Scan for the cell matching the given text and deliver its (X, Y) coordinate at center. 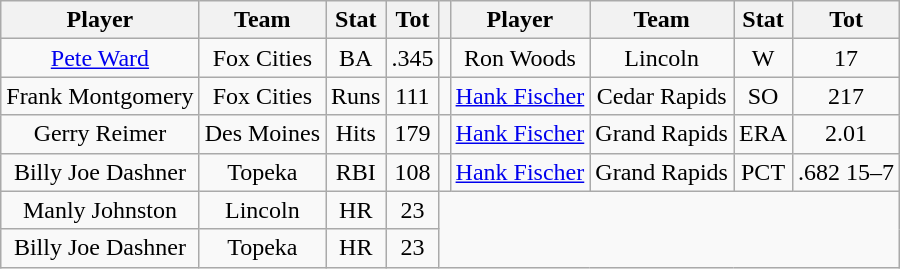
Pete Ward (100, 58)
Des Moines (262, 134)
.345 (412, 58)
Hits (356, 134)
RBI (356, 172)
Runs (356, 96)
17 (846, 58)
179 (412, 134)
Ron Woods (520, 58)
108 (412, 172)
ERA (764, 134)
Manly Johnston (100, 210)
Frank Montgomery (100, 96)
W (764, 58)
Cedar Rapids (662, 96)
Gerry Reimer (100, 134)
SO (764, 96)
217 (846, 96)
.682 15–7 (846, 172)
PCT (764, 172)
BA (356, 58)
2.01 (846, 134)
111 (412, 96)
